Provide the (x, y) coordinate of the cell's center where the given text is located.  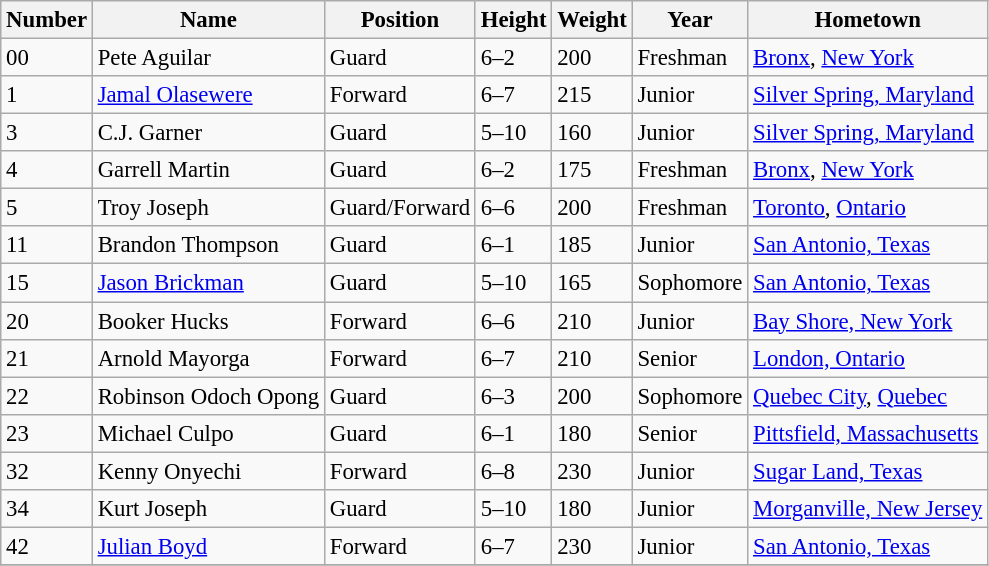
Garrell Martin (208, 170)
6–3 (513, 396)
175 (592, 170)
1 (47, 95)
Brandon Thompson (208, 245)
Booker Hucks (208, 321)
3 (47, 133)
Quebec City, Quebec (868, 396)
Year (690, 20)
Bay Shore, New York (868, 321)
Michael Culpo (208, 433)
Julian Boyd (208, 546)
Jason Brickman (208, 283)
23 (47, 433)
Kenny Onyechi (208, 471)
Guard/Forward (400, 208)
22 (47, 396)
4 (47, 170)
34 (47, 509)
42 (47, 546)
5 (47, 208)
11 (47, 245)
Name (208, 20)
00 (47, 58)
Pittsfield, Massachusetts (868, 433)
Number (47, 20)
215 (592, 95)
London, Ontario (868, 358)
Troy Joseph (208, 208)
Toronto, Ontario (868, 208)
21 (47, 358)
165 (592, 283)
Position (400, 20)
Arnold Mayorga (208, 358)
15 (47, 283)
Pete Aguilar (208, 58)
Robinson Odoch Opong (208, 396)
20 (47, 321)
32 (47, 471)
Hometown (868, 20)
160 (592, 133)
Height (513, 20)
Kurt Joseph (208, 509)
6–8 (513, 471)
Sugar Land, Texas (868, 471)
185 (592, 245)
C.J. Garner (208, 133)
Weight (592, 20)
Morganville, New Jersey (868, 509)
Jamal Olasewere (208, 95)
